Capture the cell that displays the provided text and extract its [x, y] central coordinate. 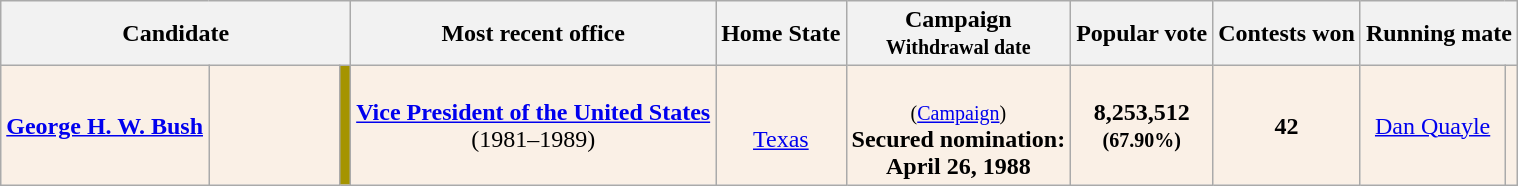
Dan Quayle [1432, 126]
Texas [781, 126]
Vice President of the United States(1981–1989) [534, 126]
42 [1287, 126]
Most recent office [534, 34]
Running mate [1438, 34]
Contests won [1287, 34]
CampaignWithdrawal date [958, 34]
Candidate [176, 34]
George H. W. Bush [105, 126]
Home State [781, 34]
Popular vote [1142, 34]
(Campaign)Secured nomination: April 26, 1988 [958, 126]
8,253,512(67.90%) [1142, 126]
